From the cell containing the given text, extract its center point as [X, Y] coordinate. 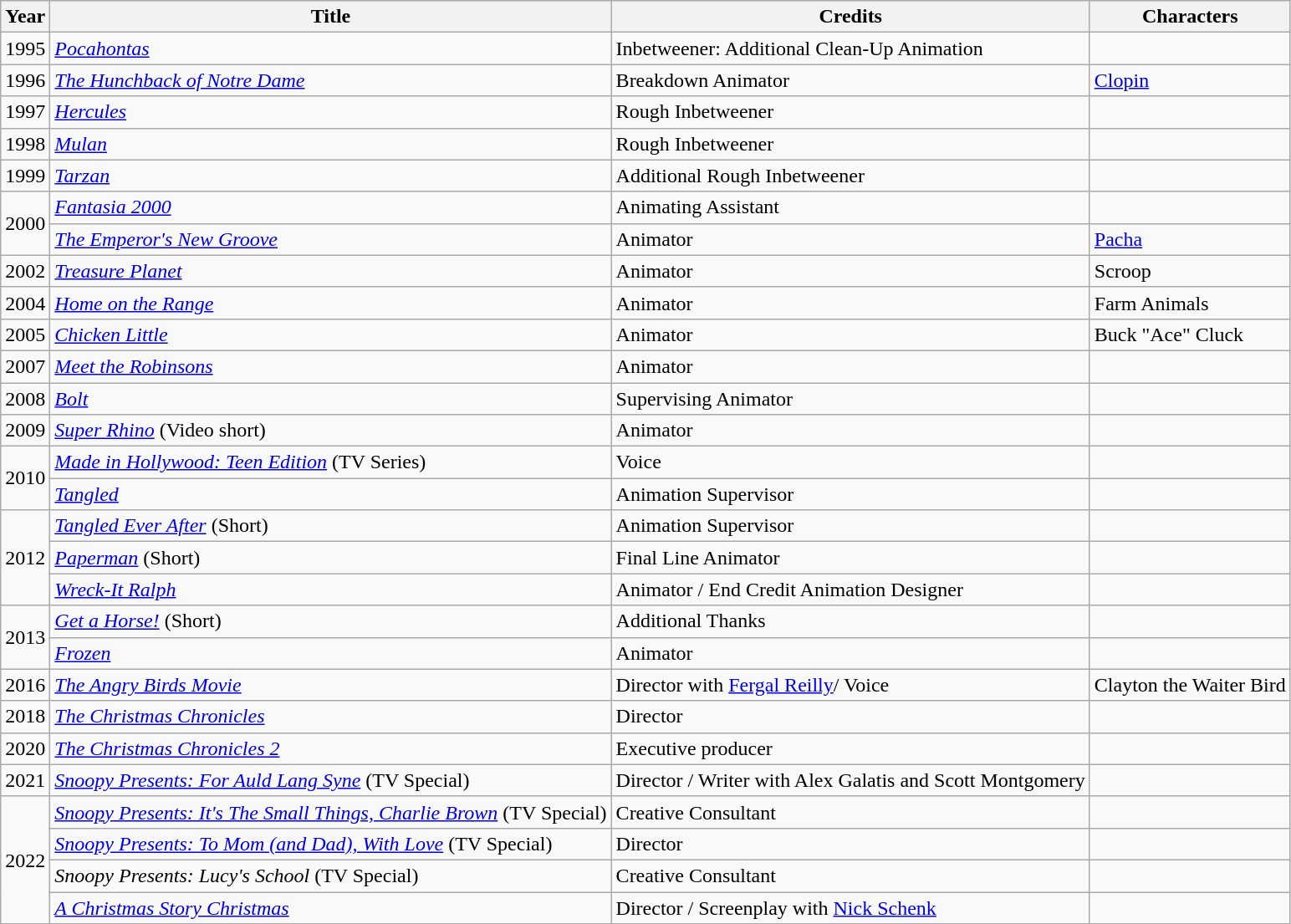
Bolt [331, 399]
Pocahontas [331, 48]
Pacha [1190, 239]
Treasure Planet [331, 271]
Supervising Animator [850, 399]
Made in Hollywood: Teen Edition (TV Series) [331, 462]
2010 [25, 478]
2008 [25, 399]
Tarzan [331, 176]
Executive producer [850, 748]
Buck "Ace" Cluck [1190, 334]
Inbetweener: Additional Clean-Up Animation [850, 48]
Frozen [331, 653]
Clayton the Waiter Bird [1190, 685]
Snoopy Presents: Lucy's School (TV Special) [331, 876]
Snoopy Presents: To Mom (and Dad), With Love (TV Special) [331, 844]
Fantasia 2000 [331, 207]
Snoopy Presents: It's The Small Things, Charlie Brown (TV Special) [331, 812]
The Hunchback of Notre Dame [331, 80]
2000 [25, 223]
Tangled Ever After (Short) [331, 526]
Get a Horse! (Short) [331, 621]
1997 [25, 112]
Additional Thanks [850, 621]
2005 [25, 334]
Home on the Range [331, 303]
Meet the Robinsons [331, 366]
2021 [25, 780]
Mulan [331, 144]
Year [25, 17]
Snoopy Presents: For Auld Lang Syne (TV Special) [331, 780]
1996 [25, 80]
Title [331, 17]
Scroop [1190, 271]
The Christmas Chronicles [331, 717]
A Christmas Story Christmas [331, 907]
2007 [25, 366]
Final Line Animator [850, 558]
Director / Writer with Alex Galatis and Scott Montgomery [850, 780]
2013 [25, 637]
Super Rhino (Video short) [331, 431]
2002 [25, 271]
2020 [25, 748]
The Angry Birds Movie [331, 685]
Animator / End Credit Animation Designer [850, 590]
Director / Screenplay with Nick Schenk [850, 907]
2012 [25, 558]
2004 [25, 303]
Animating Assistant [850, 207]
2018 [25, 717]
Credits [850, 17]
Characters [1190, 17]
Chicken Little [331, 334]
The Emperor's New Groove [331, 239]
2016 [25, 685]
Wreck-It Ralph [331, 590]
Clopin [1190, 80]
Farm Animals [1190, 303]
Additional Rough Inbetweener [850, 176]
1998 [25, 144]
Breakdown Animator [850, 80]
Tangled [331, 494]
1999 [25, 176]
1995 [25, 48]
2009 [25, 431]
2022 [25, 860]
Voice [850, 462]
Hercules [331, 112]
The Christmas Chronicles 2 [331, 748]
Paperman (Short) [331, 558]
Director with Fergal Reilly/ Voice [850, 685]
